Capture the cell that displays the provided text and extract its (x, y) central coordinate. 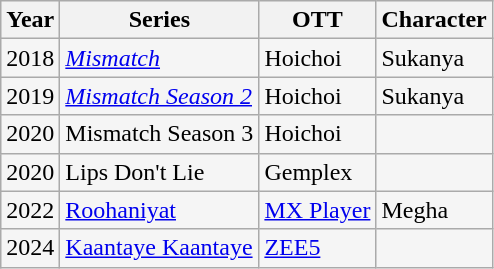
Series (160, 20)
2022 (30, 210)
Mismatch Season 3 (160, 134)
ZEE5 (318, 248)
Roohaniyat (160, 210)
Mismatch Season 2 (160, 96)
Megha (434, 210)
Character (434, 20)
Mismatch (160, 58)
Kaantaye Kaantaye (160, 248)
OTT (318, 20)
Gemplex (318, 172)
Lips Don't Lie (160, 172)
2019 (30, 96)
2018 (30, 58)
Year (30, 20)
MX Player (318, 210)
2024 (30, 248)
